Capture the cell that displays the provided text and extract its (x, y) central coordinate. 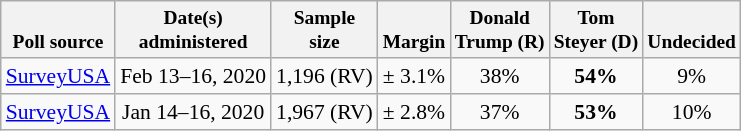
1,967 (RV) (324, 112)
Date(s)administered (193, 30)
Samplesize (324, 30)
38% (500, 76)
1,196 (RV) (324, 76)
± 3.1% (414, 76)
9% (692, 76)
Jan 14–16, 2020 (193, 112)
Margin (414, 30)
TomSteyer (D) (596, 30)
53% (596, 112)
Feb 13–16, 2020 (193, 76)
Poll source (58, 30)
54% (596, 76)
10% (692, 112)
37% (500, 112)
Undecided (692, 30)
± 2.8% (414, 112)
DonaldTrump (R) (500, 30)
